Identify which cell holds the provided text, then report its (X, Y) central coordinate. 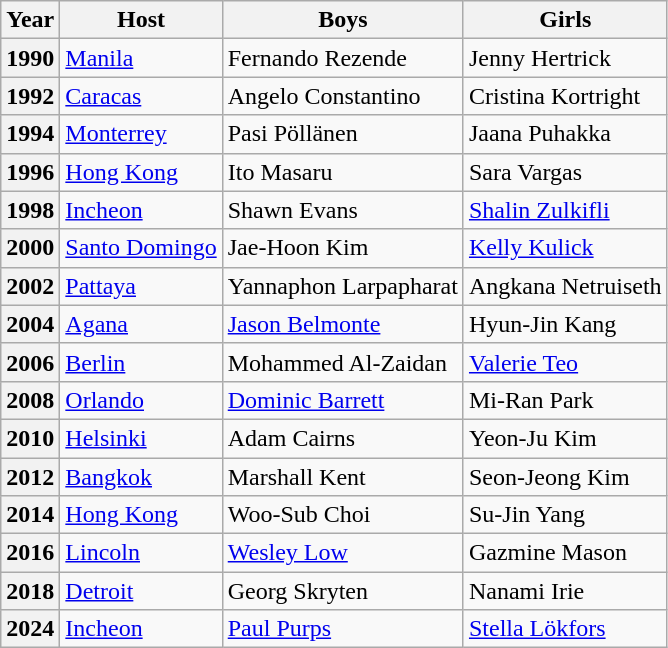
Detroit (141, 591)
Berlin (141, 362)
2014 (30, 515)
Yannaphon Larpapharat (342, 286)
Angkana Netruiseth (565, 286)
Valerie Teo (565, 362)
Nanami Irie (565, 591)
Kelly Kulick (565, 248)
Fernando Rezende (342, 58)
Girls (565, 20)
2016 (30, 553)
Stella Lökfors (565, 629)
Shalin Zulkifli (565, 210)
1996 (30, 172)
Woo-Sub Choi (342, 515)
Jason Belmonte (342, 324)
Cristina Kortright (565, 96)
Agana (141, 324)
Paul Purps (342, 629)
Marshall Kent (342, 477)
2010 (30, 438)
Caracas (141, 96)
Helsinki (141, 438)
1992 (30, 96)
2008 (30, 400)
Bangkok (141, 477)
Gazmine Mason (565, 553)
Santo Domingo (141, 248)
2012 (30, 477)
Shawn Evans (342, 210)
Dominic Barrett (342, 400)
Boys (342, 20)
Pattaya (141, 286)
Angelo Constantino (342, 96)
Lincoln (141, 553)
Yeon-Ju Kim (565, 438)
Orlando (141, 400)
1990 (30, 58)
Pasi Pöllänen (342, 134)
1998 (30, 210)
Sara Vargas (565, 172)
2002 (30, 286)
Jaana Puhakka (565, 134)
2018 (30, 591)
Mi-Ran Park (565, 400)
Adam Cairns (342, 438)
Year (30, 20)
Jenny Hertrick (565, 58)
Ito Masaru (342, 172)
2004 (30, 324)
Mohammed Al-Zaidan (342, 362)
Manila (141, 58)
2000 (30, 248)
Host (141, 20)
Su-Jin Yang (565, 515)
Seon-Jeong Kim (565, 477)
Georg Skryten (342, 591)
Jae-Hoon Kim (342, 248)
Monterrey (141, 134)
2006 (30, 362)
Wesley Low (342, 553)
Hyun-Jin Kang (565, 324)
1994 (30, 134)
2024 (30, 629)
